Locate the cell with the specified text and output its (X, Y) center coordinate. 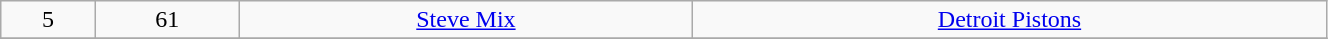
Steve Mix (466, 20)
61 (167, 20)
5 (48, 20)
Detroit Pistons (1010, 20)
